From the cell containing the given text, extract its center point as (x, y) coordinate. 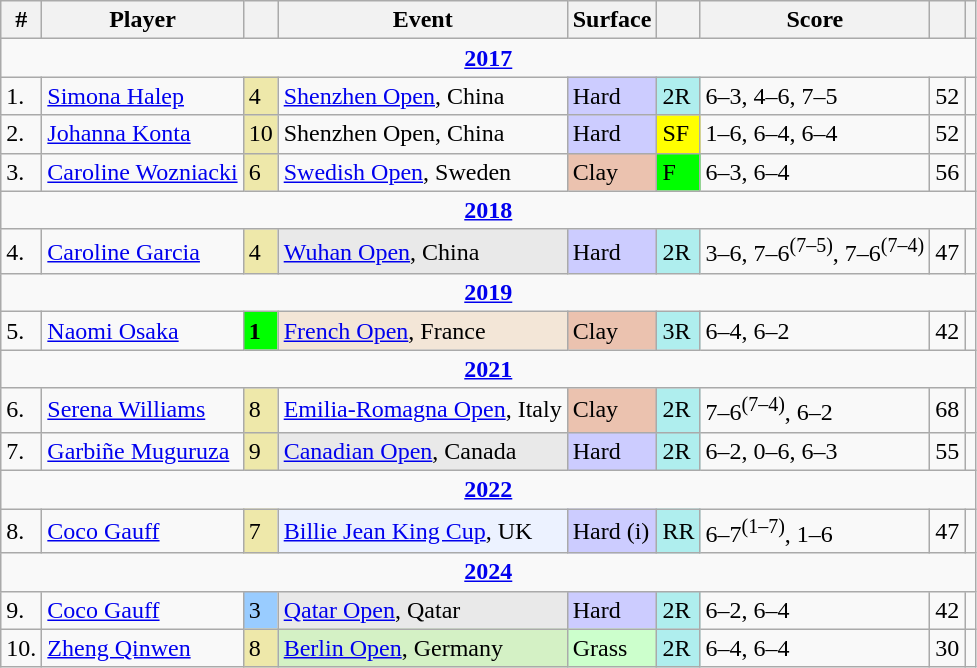
56 (948, 172)
Surface (612, 20)
# (22, 20)
1. (22, 96)
3 (260, 610)
Billie Jean King Cup, UK (422, 532)
6. (22, 410)
RR (678, 532)
2018 (488, 210)
6–2, 6–4 (815, 610)
7–6(7–4), 6–2 (815, 410)
1–6, 6–4, 6–4 (815, 134)
6 (260, 172)
Score (815, 20)
Naomi Osaka (142, 331)
Wuhan Open, China (422, 252)
Player (142, 20)
Qatar Open, Qatar (422, 610)
Serena Williams (142, 410)
68 (948, 410)
7. (22, 451)
3R (678, 331)
55 (948, 451)
Event (422, 20)
7 (260, 532)
6–7(1–7), 1–6 (815, 532)
6–2, 0–6, 6–3 (815, 451)
Berlin Open, Germany (422, 648)
Zheng Qinwen (142, 648)
3. (22, 172)
6–4, 6–4 (815, 648)
10 (260, 134)
Garbiñe Muguruza (142, 451)
Caroline Wozniacki (142, 172)
9 (260, 451)
6–4, 6–2 (815, 331)
4. (22, 252)
Emilia-Romagna Open, Italy (422, 410)
2017 (488, 58)
10. (22, 648)
Hard (i) (612, 532)
2. (22, 134)
Caroline Garcia (142, 252)
8. (22, 532)
SF (678, 134)
French Open, France (422, 331)
2019 (488, 293)
5. (22, 331)
2022 (488, 489)
Canadian Open, Canada (422, 451)
2021 (488, 369)
F (678, 172)
30 (948, 648)
6–3, 4–6, 7–5 (815, 96)
6–3, 6–4 (815, 172)
Johanna Konta (142, 134)
9. (22, 610)
2024 (488, 572)
Simona Halep (142, 96)
Grass (612, 648)
Swedish Open, Sweden (422, 172)
3–6, 7–6(7–5), 7–6(7–4) (815, 252)
1 (260, 331)
